Locate the cell with the specified text and output its (X, Y) center coordinate. 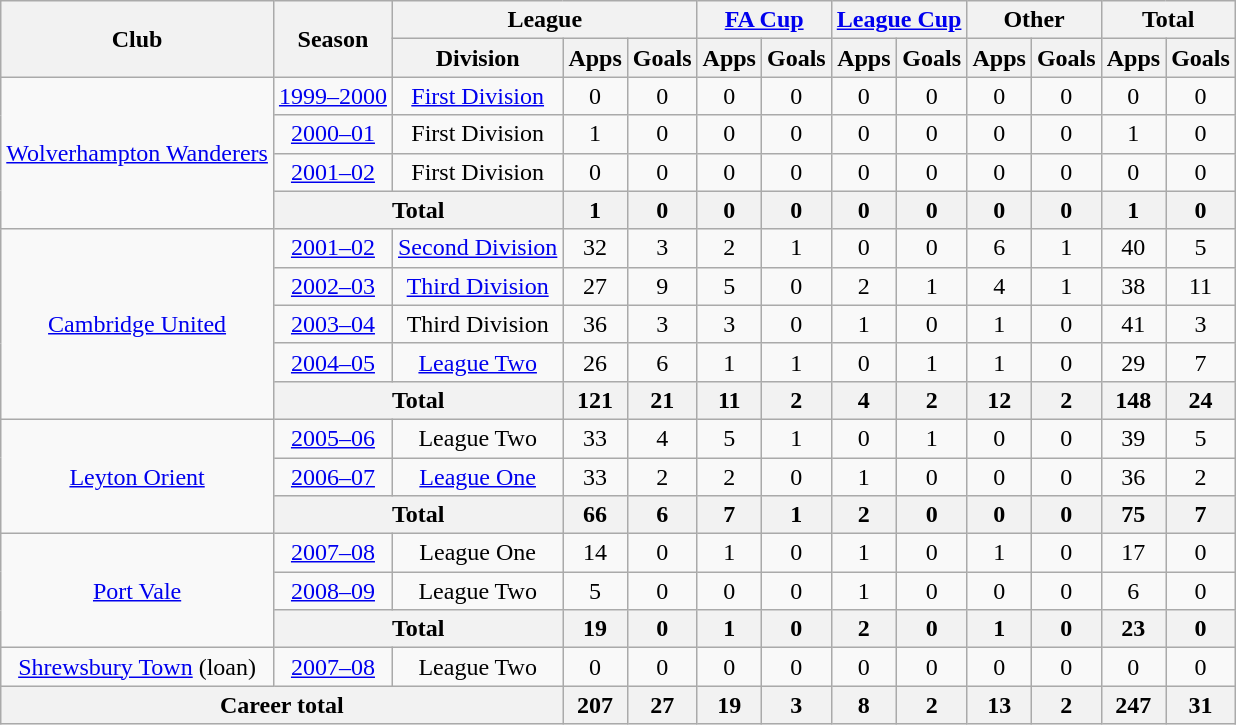
26 (595, 362)
Club (138, 39)
8 (864, 705)
40 (1133, 248)
Career total (282, 705)
32 (595, 248)
Port Vale (138, 591)
207 (595, 705)
League Cup (899, 20)
Division (477, 58)
41 (1133, 324)
29 (1133, 362)
2002–03 (332, 286)
13 (999, 705)
75 (1133, 515)
14 (595, 553)
23 (1133, 629)
Leyton Orient (138, 476)
Wolverhampton Wanderers (138, 153)
2006–07 (332, 477)
Other (1034, 20)
2008–09 (332, 591)
17 (1133, 553)
38 (1133, 286)
Shrewsbury Town (loan) (138, 667)
21 (662, 400)
9 (662, 286)
39 (1133, 438)
FA Cup (764, 20)
247 (1133, 705)
24 (1201, 400)
2003–04 (332, 324)
2004–05 (332, 362)
Season (332, 39)
121 (595, 400)
1999–2000 (332, 96)
2005–06 (332, 438)
Second Division (477, 248)
2000–01 (332, 134)
Cambridge United (138, 324)
31 (1201, 705)
66 (595, 515)
12 (999, 400)
148 (1133, 400)
League (544, 20)
